Return (x, y) of the center of cell containing provided text 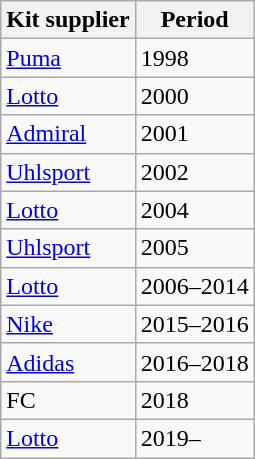
Period (194, 20)
FC (68, 400)
2016–2018 (194, 362)
2001 (194, 134)
Nike (68, 324)
Adidas (68, 362)
2002 (194, 172)
2006–2014 (194, 286)
Puma (68, 58)
1998 (194, 58)
2018 (194, 400)
2019– (194, 438)
Kit supplier (68, 20)
Admiral (68, 134)
2004 (194, 210)
2000 (194, 96)
2005 (194, 248)
2015–2016 (194, 324)
